Capture the cell that displays the provided text and extract its (x, y) central coordinate. 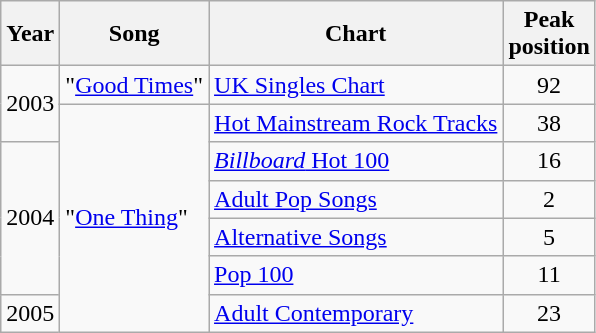
Peakposition (549, 34)
"One Thing" (134, 218)
Pop 100 (356, 275)
Adult Contemporary (356, 313)
UK Singles Chart (356, 85)
16 (549, 161)
2003 (30, 104)
Hot Mainstream Rock Tracks (356, 123)
5 (549, 237)
Year (30, 34)
38 (549, 123)
Billboard Hot 100 (356, 161)
2004 (30, 218)
Alternative Songs (356, 237)
11 (549, 275)
92 (549, 85)
"Good Times" (134, 85)
Chart (356, 34)
Adult Pop Songs (356, 199)
Song (134, 34)
2 (549, 199)
2005 (30, 313)
23 (549, 313)
